Return (x, y) of the center of cell containing provided text 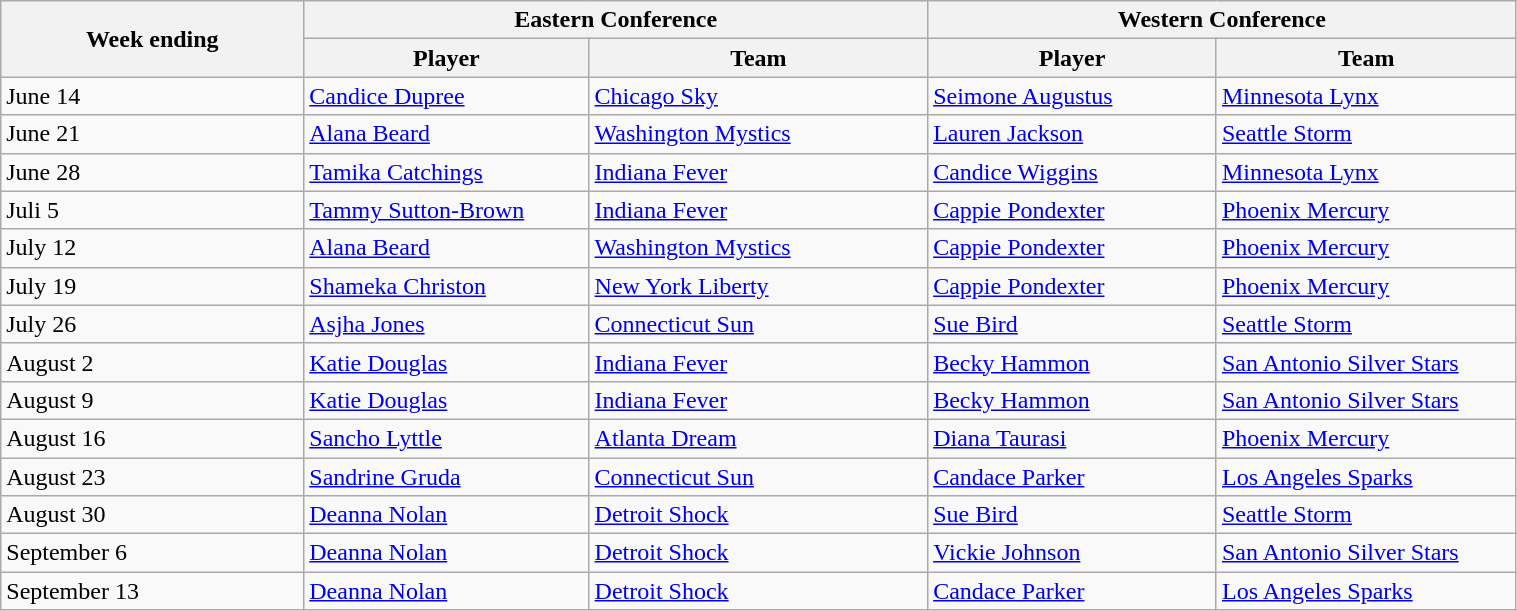
July 26 (152, 324)
June 21 (152, 134)
August 9 (152, 400)
September 13 (152, 591)
June 14 (152, 96)
Sancho Lyttle (446, 438)
Lauren Jackson (1072, 134)
Eastern Conference (616, 20)
Sandrine Gruda (446, 477)
August 30 (152, 515)
Asjha Jones (446, 324)
August 23 (152, 477)
Candice Wiggins (1072, 172)
Shameka Christon (446, 286)
Juli 5 (152, 210)
Chicago Sky (758, 96)
Western Conference (1222, 20)
July 19 (152, 286)
Seimone Augustus (1072, 96)
New York Liberty (758, 286)
August 16 (152, 438)
Candice Dupree (446, 96)
July 12 (152, 248)
September 6 (152, 553)
August 2 (152, 362)
Week ending (152, 39)
Atlanta Dream (758, 438)
Vickie Johnson (1072, 553)
Diana Taurasi (1072, 438)
June 28 (152, 172)
Tamika Catchings (446, 172)
Tammy Sutton-Brown (446, 210)
